Extract the [x, y] coordinate from the center of the cell holding the provided text.  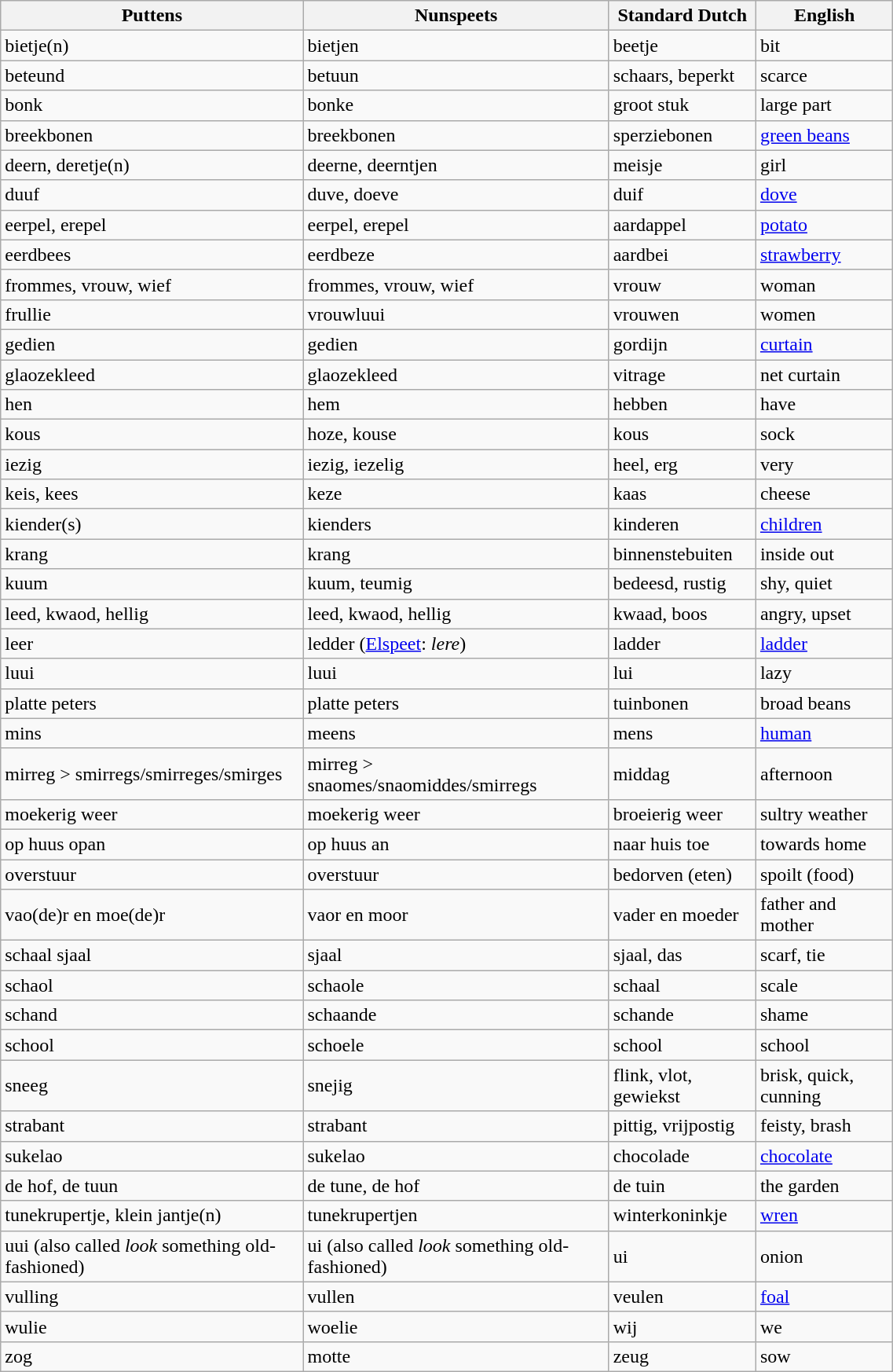
bedeesd, rustig [682, 584]
binnenstebuiten [682, 554]
towards home [824, 844]
woelie [456, 1326]
chocolade [682, 1156]
vullen [456, 1297]
veulen [682, 1297]
sperziebonen [682, 135]
kinderen [682, 524]
schaal [682, 985]
schand [152, 1015]
duuf [152, 195]
heel, erg [682, 464]
shy, quiet [824, 584]
strawberry [824, 255]
afternoon [824, 773]
keze [456, 494]
kienders [456, 524]
op huus an [456, 844]
vulling [152, 1297]
duif [682, 195]
broeierig weer [682, 814]
scarce [824, 75]
scale [824, 985]
hebben [682, 405]
aardbei [682, 255]
hem [456, 405]
mens [682, 733]
hen [152, 405]
broad beans [824, 703]
vader en moeder [682, 915]
duve, doeve [456, 195]
schaol [152, 985]
ledder (Elspeet: lere) [456, 644]
schoele [456, 1045]
aardappel [682, 225]
wren [824, 1216]
girl [824, 165]
vaor en moor [456, 915]
betuun [456, 75]
keis, kees [152, 494]
sock [824, 435]
dove [824, 195]
human [824, 733]
meisje [682, 165]
frullie [152, 314]
kwaad, boos [682, 614]
vao(de)r en moe(de)r [152, 915]
kaas [682, 494]
Nunspeets [456, 16]
leer [152, 644]
sultry weather [824, 814]
large part [824, 105]
vrouw [682, 284]
brisk, quick, cunning [824, 1086]
motte [456, 1356]
schaal sjaal [152, 956]
woman [824, 284]
deerne, deerntjen [456, 165]
Puttens [152, 16]
we [824, 1326]
sow [824, 1356]
iezig, iezelig [456, 464]
snejig [456, 1086]
schande [682, 1015]
mirreg > smirregs/smirreges/smirges [152, 773]
vitrage [682, 375]
sjaal, das [682, 956]
schaars, beperkt [682, 75]
lui [682, 673]
green beans [824, 135]
mirreg > snaomes/snaomiddes/smirregs [456, 773]
naar huis toe [682, 844]
middag [682, 773]
eerdbees [152, 255]
hoze, kouse [456, 435]
have [824, 405]
meens [456, 733]
uui (also called look something old-fashioned) [152, 1256]
Standard Dutch [682, 16]
deern, deretje(n) [152, 165]
very [824, 464]
bedorven (eten) [682, 875]
gordijn [682, 344]
schaole [456, 985]
the garden [824, 1186]
zog [152, 1356]
de hof, de tuun [152, 1186]
groot stuk [682, 105]
feisty, brash [824, 1126]
kiender(s) [152, 524]
curtain [824, 344]
scarf, tie [824, 956]
angry, upset [824, 614]
ui [682, 1256]
sneeg [152, 1086]
iezig [152, 464]
vrouwen [682, 314]
winterkoninkje [682, 1216]
mins [152, 733]
foal [824, 1297]
potato [824, 225]
wulie [152, 1326]
de tuin [682, 1186]
flink, vlot, gewiekst [682, 1086]
lazy [824, 673]
op huus opan [152, 844]
bonke [456, 105]
English [824, 16]
sjaal [456, 956]
shame [824, 1015]
net curtain [824, 375]
tunekrupertje, klein jantje(n) [152, 1216]
onion [824, 1256]
ui (also called look something old-fashioned) [456, 1256]
beetje [682, 46]
tunekrupertjen [456, 1216]
de tune, de hof [456, 1186]
kuum, teumig [456, 584]
eerdbeze [456, 255]
schaande [456, 1015]
pittig, vrijpostig [682, 1126]
beteund [152, 75]
vrouwluui [456, 314]
cheese [824, 494]
children [824, 524]
father and mother [824, 915]
inside out [824, 554]
zeug [682, 1356]
chocolate [824, 1156]
tuinbonen [682, 703]
bit [824, 46]
women [824, 314]
kuum [152, 584]
bietje(n) [152, 46]
wij [682, 1326]
bonk [152, 105]
bietjen [456, 46]
spoilt (food) [824, 875]
